Locate the cell with the specified text and output its (x, y) center coordinate. 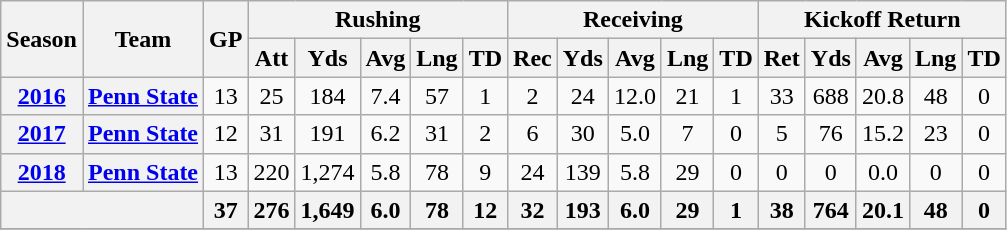
2018 (42, 172)
7 (687, 134)
139 (582, 172)
Rec (533, 58)
6 (533, 134)
Receiving (634, 20)
1,649 (328, 210)
25 (272, 96)
9 (485, 172)
7.4 (386, 96)
GP (226, 39)
5.0 (634, 134)
23 (935, 134)
0.0 (882, 172)
1,274 (328, 172)
20.8 (882, 96)
37 (226, 210)
2016 (42, 96)
12.0 (634, 96)
15.2 (882, 134)
688 (830, 96)
30 (582, 134)
Att (272, 58)
38 (782, 210)
20.1 (882, 210)
2017 (42, 134)
6.2 (386, 134)
76 (830, 134)
276 (272, 210)
Rushing (378, 20)
193 (582, 210)
Season (42, 39)
Team (142, 39)
21 (687, 96)
220 (272, 172)
764 (830, 210)
5 (782, 134)
Ret (782, 58)
184 (328, 96)
191 (328, 134)
32 (533, 210)
57 (437, 96)
Kickoff Return (882, 20)
33 (782, 96)
